Scan for the cell matching the given text and deliver its (X, Y) coordinate at center. 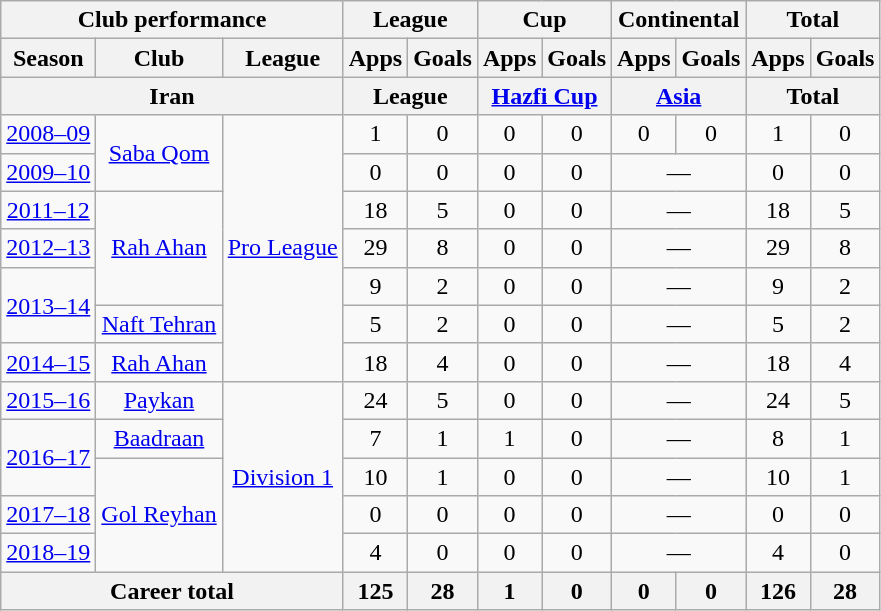
2011–12 (48, 210)
Cup (544, 20)
Baadraan (159, 438)
Gol Reyhan (159, 515)
Paykan (159, 400)
2009–10 (48, 172)
2012–13 (48, 248)
Club performance (172, 20)
2016–17 (48, 457)
Season (48, 58)
Asia (679, 96)
Naft Tehran (159, 324)
2014–15 (48, 362)
Iran (172, 96)
2015–16 (48, 400)
7 (375, 438)
Career total (172, 591)
2018–19 (48, 553)
Saba Qom (159, 153)
2008–09 (48, 134)
126 (778, 591)
Pro League (282, 248)
Hazfi Cup (544, 96)
125 (375, 591)
2017–18 (48, 515)
2013–14 (48, 305)
Club (159, 58)
Division 1 (282, 476)
Continental (679, 20)
